For the text-containing cell, return its midpoint in (x, y) coordinate format. 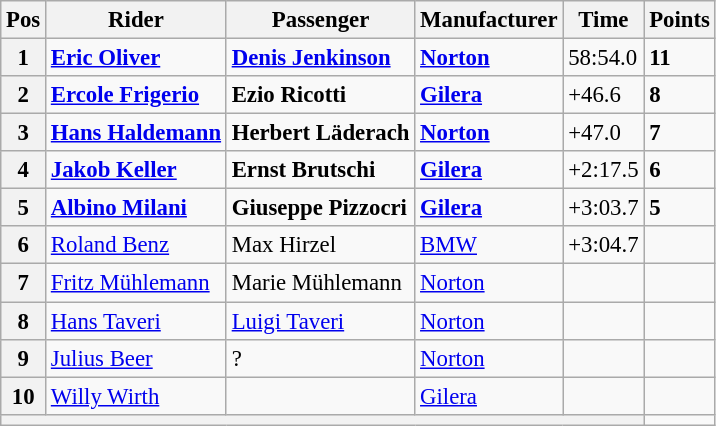
11 (680, 58)
Passenger (320, 20)
Denis Jenkinson (320, 58)
Points (680, 20)
3 (24, 133)
Manufacturer (489, 20)
Hans Haldemann (136, 133)
+3:03.7 (604, 208)
4 (24, 170)
+2:17.5 (604, 170)
1 (24, 58)
Eric Oliver (136, 58)
Hans Taveri (136, 321)
? (320, 358)
Giuseppe Pizzocri (320, 208)
Julius Beer (136, 358)
Fritz Mühlemann (136, 283)
2 (24, 95)
Ezio Ricotti (320, 95)
Albino Milani (136, 208)
Luigi Taveri (320, 321)
+46.6 (604, 95)
10 (24, 396)
Rider (136, 20)
Roland Benz (136, 245)
Willy Wirth (136, 396)
Marie Mühlemann (320, 283)
Jakob Keller (136, 170)
Time (604, 20)
+47.0 (604, 133)
Max Hirzel (320, 245)
58:54.0 (604, 58)
BMW (489, 245)
+3:04.7 (604, 245)
Pos (24, 20)
Herbert Läderach (320, 133)
Ercole Frigerio (136, 95)
9 (24, 358)
Ernst Brutschi (320, 170)
